Scan for the cell matching the given text and deliver its (x, y) coordinate at center. 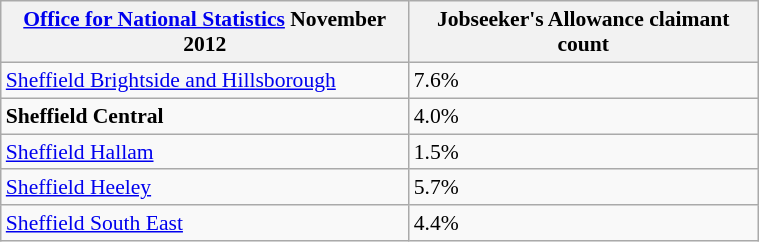
Sheffield South East (205, 223)
Sheffield Hallam (205, 152)
4.4% (584, 223)
1.5% (584, 152)
Jobseeker's Allowance claimant count (584, 32)
Sheffield Brightside and Hillsborough (205, 80)
7.6% (584, 80)
Sheffield Central (205, 116)
Sheffield Heeley (205, 187)
Office for National Statistics November 2012 (205, 32)
4.0% (584, 116)
5.7% (584, 187)
